From the cell containing the given text, extract its center point as [X, Y] coordinate. 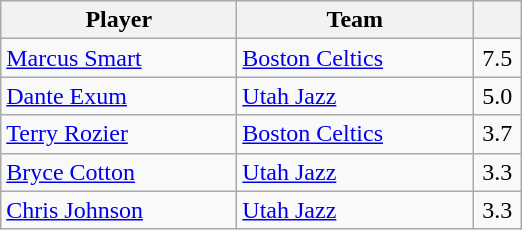
Terry Rozier [119, 134]
5.0 [498, 96]
Team [355, 20]
Marcus Smart [119, 58]
Bryce Cotton [119, 172]
Dante Exum [119, 96]
7.5 [498, 58]
3.7 [498, 134]
Chris Johnson [119, 210]
Player [119, 20]
